For the text-containing cell, return its midpoint in (x, y) coordinate format. 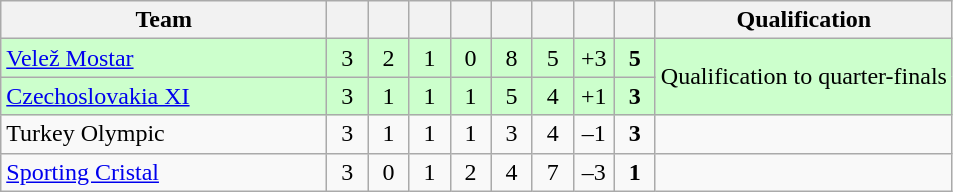
8 (512, 58)
Sporting Cristal (164, 172)
–3 (594, 172)
Czechoslovakia XI (164, 96)
Velež Mostar (164, 58)
Turkey Olympic (164, 134)
Team (164, 20)
Qualification (804, 20)
–1 (594, 134)
Qualification to quarter-finals (804, 77)
+1 (594, 96)
+3 (594, 58)
7 (552, 172)
